Find where the given text appears and provide that cell's center as (X, Y) coordinate. 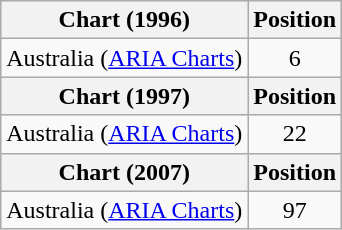
Chart (1996) (124, 20)
97 (295, 210)
Chart (2007) (124, 172)
Chart (1997) (124, 96)
6 (295, 58)
22 (295, 134)
